Output the [X, Y] coordinate of the center of the cell containing the given text.  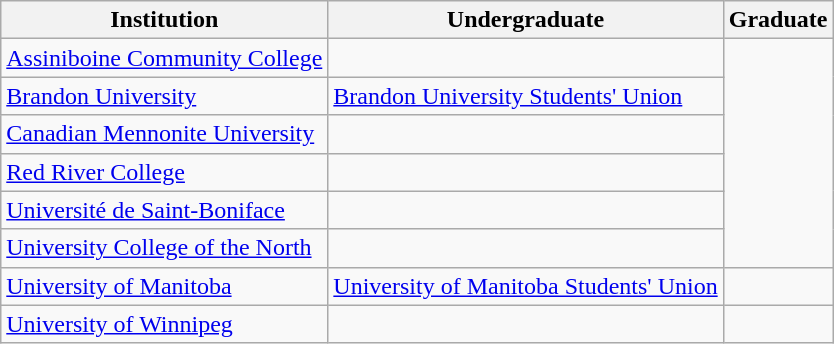
University of Manitoba [164, 286]
University of Manitoba Students' Union [526, 286]
Brandon University [164, 96]
Institution [164, 20]
University College of the North [164, 248]
Brandon University Students' Union [526, 96]
Graduate [778, 20]
Université de Saint-Boniface [164, 210]
Undergraduate [526, 20]
Red River College [164, 172]
Canadian Mennonite University [164, 134]
University of Winnipeg [164, 324]
Assiniboine Community College [164, 58]
